Capture the cell that displays the provided text and extract its (x, y) central coordinate. 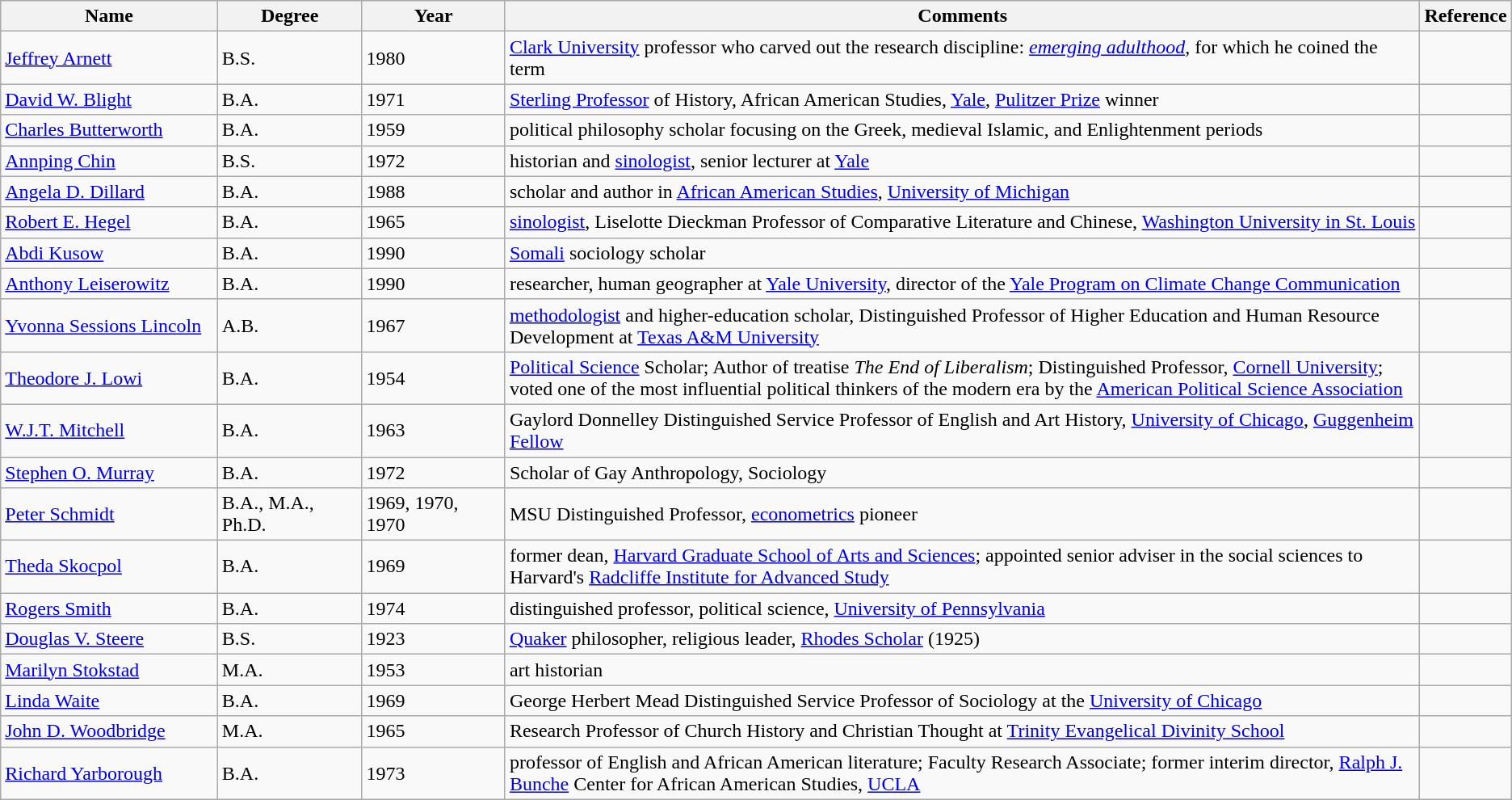
1954 (433, 378)
Year (433, 16)
1969, 1970, 1970 (433, 514)
Charles Butterworth (110, 130)
methodologist and higher-education scholar, Distinguished Professor of Higher Education and Human Resource Development at Texas A&M University (963, 325)
Yvonna Sessions Lincoln (110, 325)
Abdi Kusow (110, 253)
scholar and author in African American Studies, University of Michigan (963, 192)
Theda Skocpol (110, 567)
Sterling Professor of History, African American Studies, Yale, Pulitzer Prize winner (963, 99)
sinologist, Liselotte Dieckman Professor of Comparative Literature and Chinese, Washington University in St. Louis (963, 222)
Clark University professor who carved out the research discipline: emerging adulthood, for which he coined the term (963, 58)
Jeffrey Arnett (110, 58)
W.J.T. Mitchell (110, 430)
1974 (433, 608)
1959 (433, 130)
Robert E. Hegel (110, 222)
Linda Waite (110, 701)
political philosophy scholar focusing on the Greek, medieval Islamic, and Enlightenment periods (963, 130)
Reference (1465, 16)
George Herbert Mead Distinguished Service Professor of Sociology at the University of Chicago (963, 701)
historian and sinologist, senior lecturer at Yale (963, 161)
Annping Chin (110, 161)
Degree (289, 16)
1923 (433, 639)
Angela D. Dillard (110, 192)
Name (110, 16)
art historian (963, 670)
Gaylord Donnelley Distinguished Service Professor of English and Art History, University of Chicago, Guggenheim Fellow (963, 430)
Quaker philosopher, religious leader, Rhodes Scholar (1925) (963, 639)
A.B. (289, 325)
David W. Blight (110, 99)
researcher, human geographer at Yale University, director of the Yale Program on Climate Change Communication (963, 284)
Comments (963, 16)
Research Professor of Church History and Christian Thought at Trinity Evangelical Divinity School (963, 731)
distinguished professor, political science, University of Pennsylvania (963, 608)
1953 (433, 670)
Marilyn Stokstad (110, 670)
Anthony Leiserowitz (110, 284)
B.A., M.A., Ph.D. (289, 514)
Rogers Smith (110, 608)
Stephen O. Murray (110, 473)
1973 (433, 773)
1988 (433, 192)
Somali sociology scholar (963, 253)
Scholar of Gay Anthropology, Sociology (963, 473)
Richard Yarborough (110, 773)
1967 (433, 325)
John D. Woodbridge (110, 731)
MSU Distinguished Professor, econometrics pioneer (963, 514)
Douglas V. Steere (110, 639)
1980 (433, 58)
Peter Schmidt (110, 514)
Theodore J. Lowi (110, 378)
1963 (433, 430)
1971 (433, 99)
